Pinpoint the cell where the given text exists, returning its (X, Y) midpoint coordinate. 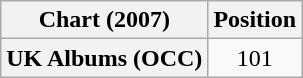
UK Albums (OCC) (104, 58)
Chart (2007) (104, 20)
101 (255, 58)
Position (255, 20)
